Provide the (x, y) coordinate of the cell's center where the given text is located.  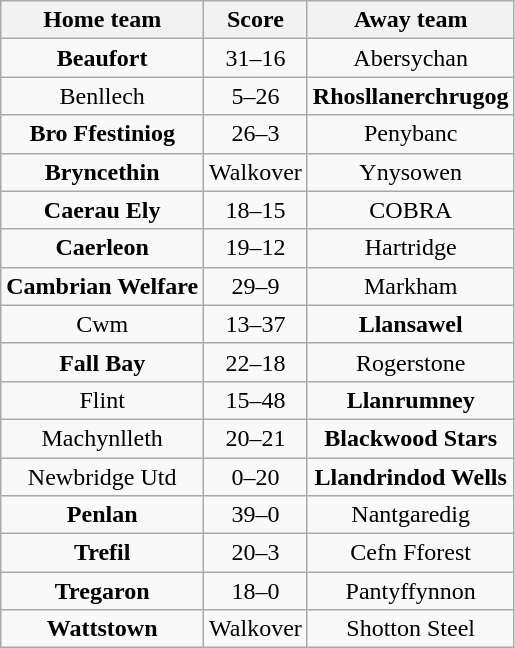
Nantgaredig (410, 515)
Caerleon (102, 248)
Bro Ffestiniog (102, 134)
18–15 (256, 210)
Penybanc (410, 134)
Rhosllanerchrugog (410, 96)
0–20 (256, 477)
22–18 (256, 362)
Fall Bay (102, 362)
Abersychan (410, 58)
Benllech (102, 96)
Machynlleth (102, 438)
Cambrian Welfare (102, 286)
Cefn Fforest (410, 553)
Tregaron (102, 591)
26–3 (256, 134)
39–0 (256, 515)
5–26 (256, 96)
Beaufort (102, 58)
15–48 (256, 400)
Llanrumney (410, 400)
Away team (410, 20)
Caerau Ely (102, 210)
29–9 (256, 286)
COBRA (410, 210)
Llansawel (410, 324)
13–37 (256, 324)
Shotton Steel (410, 629)
19–12 (256, 248)
Wattstown (102, 629)
Score (256, 20)
Bryncethin (102, 172)
Blackwood Stars (410, 438)
31–16 (256, 58)
Home team (102, 20)
Penlan (102, 515)
Cwm (102, 324)
18–0 (256, 591)
Trefil (102, 553)
Ynysowen (410, 172)
Llandrindod Wells (410, 477)
Markham (410, 286)
Newbridge Utd (102, 477)
20–3 (256, 553)
Pantyffynnon (410, 591)
20–21 (256, 438)
Rogerstone (410, 362)
Flint (102, 400)
Hartridge (410, 248)
